Find where the given text appears and provide that cell's center as [x, y] coordinate. 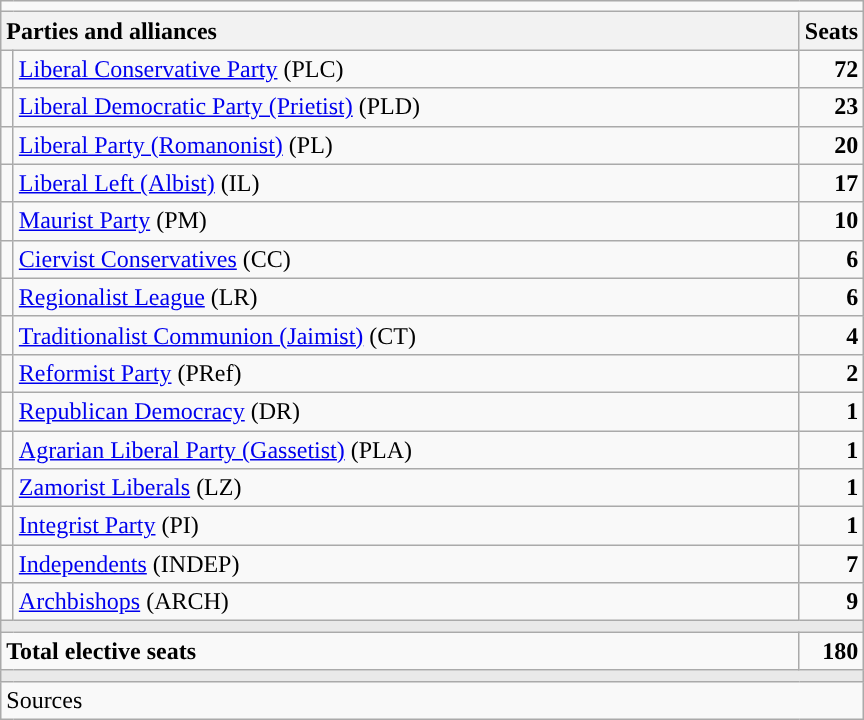
Republican Democracy (DR) [406, 411]
23 [831, 107]
Sources [432, 700]
9 [831, 602]
Liberal Democratic Party (Prietist) (PLD) [406, 107]
Regionalist League (LR) [406, 297]
4 [831, 335]
17 [831, 183]
10 [831, 221]
Reformist Party (PRef) [406, 373]
2 [831, 373]
20 [831, 145]
Traditionalist Communion (Jaimist) (CT) [406, 335]
Parties and alliances [400, 31]
Seats [831, 31]
Zamorist Liberals (LZ) [406, 488]
180 [831, 651]
Total elective seats [400, 651]
Liberal Party (Romanonist) (PL) [406, 145]
Independents (INDEP) [406, 564]
72 [831, 69]
Integrist Party (PI) [406, 526]
Agrarian Liberal Party (Gassetist) (PLA) [406, 449]
7 [831, 564]
Ciervist Conservatives (CC) [406, 259]
Archbishops (ARCH) [406, 602]
Maurist Party (PM) [406, 221]
Liberal Conservative Party (PLC) [406, 69]
Liberal Left (Albist) (IL) [406, 183]
